Scan for the cell matching the given text and deliver its [x, y] coordinate at center. 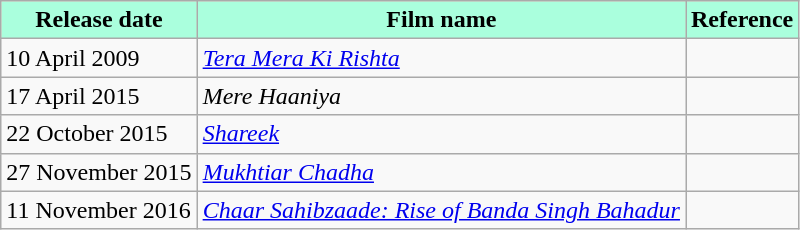
Release date [99, 20]
Tera Mera Ki Rishta [441, 58]
Mukhtiar Chadha [441, 172]
Shareek [441, 134]
27 November 2015 [99, 172]
Mere Haaniya [441, 96]
17 April 2015 [99, 96]
Film name [441, 20]
11 November 2016 [99, 210]
22 October 2015 [99, 134]
Reference [742, 20]
10 April 2009 [99, 58]
Chaar Sahibzaade: Rise of Banda Singh Bahadur [441, 210]
